Search for the cell housing the specified text and yield its (x, y) center coordinate. 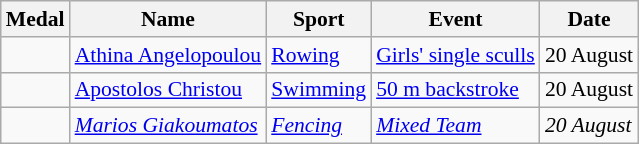
Fencing (318, 126)
Marios Giakoumatos (168, 126)
Date (589, 19)
Girls' single sculls (456, 55)
Swimming (318, 90)
Name (168, 19)
Sport (318, 19)
Mixed Team (456, 126)
50 m backstroke (456, 90)
Athina Angelopoulou (168, 55)
Medal (36, 19)
Event (456, 19)
Rowing (318, 55)
Apostolos Christou (168, 90)
